Locate the cell with the specified text and output its [x, y] center coordinate. 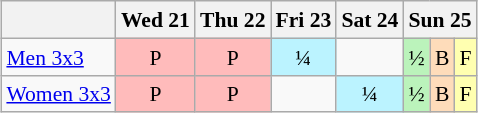
Fri 23 [303, 20]
Wed 21 [156, 20]
Women 3x3 [58, 94]
Sat 24 [370, 20]
Thu 22 [233, 20]
Sun 25 [440, 20]
Men 3x3 [58, 56]
